Capture the cell that displays the provided text and extract its [X, Y] central coordinate. 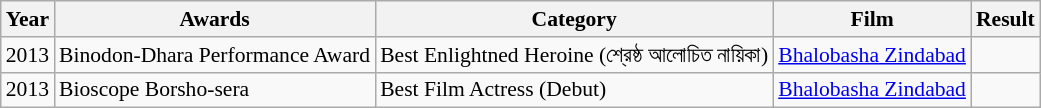
Awards [214, 19]
Binodon-Dhara Performance Award [214, 55]
Best Film Actress (Debut) [574, 90]
Best Enlightned Heroine (শ্রেষ্ঠ আলোচিত নায়িকা) [574, 55]
Category [574, 19]
Result [1006, 19]
Bioscope Borsho-sera [214, 90]
Film [872, 19]
Year [28, 19]
